Search for the cell housing the specified text and yield its [x, y] center coordinate. 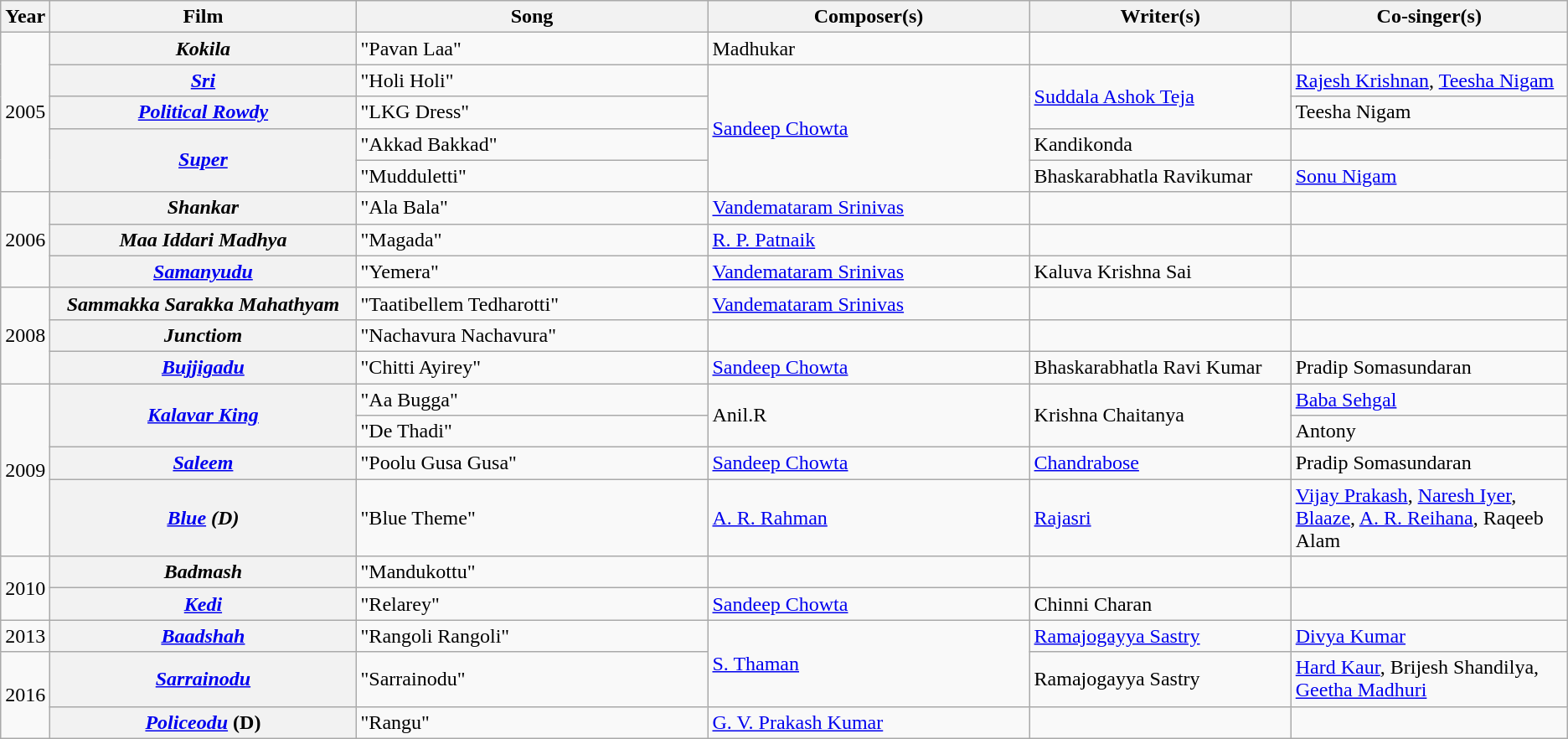
"De Thadi" [532, 432]
Year [25, 17]
Kokila [203, 49]
Political Rowdy [203, 112]
Teesha Nigam [1429, 112]
Suddala Ashok Teja [1160, 96]
Maa Iddari Madhya [203, 240]
Sarrainodu [203, 679]
Anil.R [869, 416]
Badmash [203, 572]
2010 [25, 588]
Chinni Charan [1160, 604]
Madhukar [869, 49]
"Pavan Laa" [532, 49]
Kaluva Krishna Sai [1160, 271]
Krishna Chaitanya [1160, 416]
"Poolu Gusa Gusa" [532, 463]
2009 [25, 470]
A. R. Rahman [869, 518]
Bhaskarabhatla Ravikumar [1160, 176]
Kandikonda [1160, 144]
Bujjigadu [203, 367]
Blue (D) [203, 518]
"Relarey" [532, 604]
"Blue Theme" [532, 518]
Sri [203, 80]
Vijay Prakash, Naresh Iyer, Blaaze, A. R. Reihana, Raqeeb Alam [1429, 518]
"Akkad Bakkad" [532, 144]
2016 [25, 695]
Baba Sehgal [1429, 400]
2005 [25, 112]
Co-singer(s) [1429, 17]
"Sarrainodu" [532, 679]
Divya Kumar [1429, 636]
Film [203, 17]
Saleem [203, 463]
Composer(s) [869, 17]
Hard Kaur, Brijesh Shandilya, Geetha Madhuri [1429, 679]
Rajesh Krishnan, Teesha Nigam [1429, 80]
"Mandukottu" [532, 572]
"Rangu" [532, 722]
Kedi [203, 604]
Policeodu (D) [203, 722]
"Mudduletti" [532, 176]
Sammakka Sarakka Mahathyam [203, 303]
2006 [25, 240]
Writer(s) [1160, 17]
2013 [25, 636]
Song [532, 17]
S. Thaman [869, 664]
Bhaskarabhatla Ravi Kumar [1160, 367]
"LKG Dress" [532, 112]
Baadshah [203, 636]
"Nachavura Nachavura" [532, 335]
"Yemera" [532, 271]
Chandrabose [1160, 463]
Antony [1429, 432]
"Rangoli Rangoli" [532, 636]
2008 [25, 335]
"Taatibellem Tedharotti" [532, 303]
Shankar [203, 208]
Samanyudu [203, 271]
"Ala Bala" [532, 208]
R. P. Patnaik [869, 240]
Junctiom [203, 335]
Super [203, 160]
G. V. Prakash Kumar [869, 722]
Kalavar King [203, 416]
"Chitti Ayirey" [532, 367]
"Aa Bugga" [532, 400]
"Holi Holi" [532, 80]
"Magada" [532, 240]
Rajasri [1160, 518]
Sonu Nigam [1429, 176]
